Output the [X, Y] coordinate of the center of the cell containing the given text.  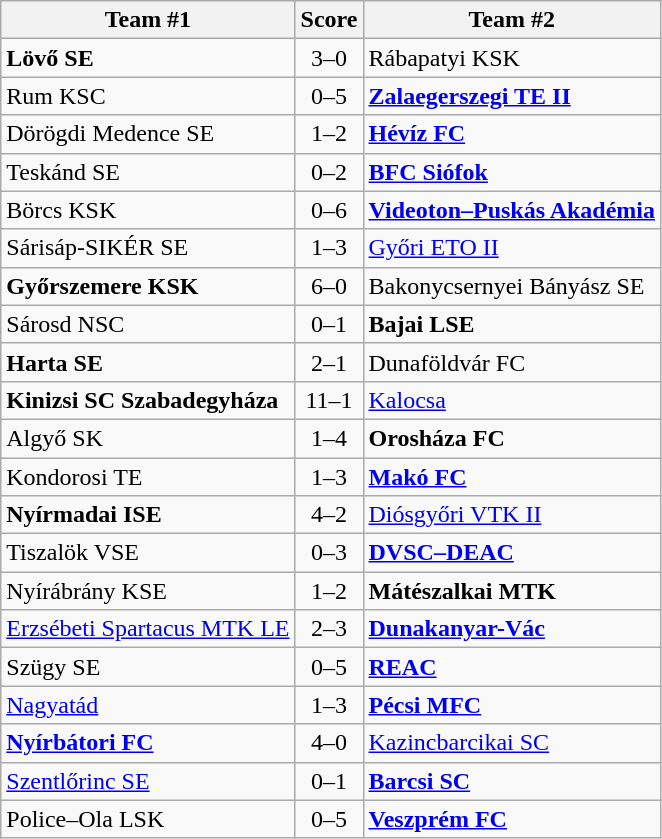
DVSC–DEAC [512, 553]
Sárisáp-SIKÉR SE [148, 248]
Mátészalkai MTK [512, 591]
Pécsi MFC [512, 705]
4–2 [329, 515]
11–1 [329, 400]
Orosháza FC [512, 438]
Tiszalök VSE [148, 553]
0–2 [329, 172]
Videoton–Puskás Akadémia [512, 210]
Harta SE [148, 362]
3–0 [329, 58]
Szügy SE [148, 667]
Dörögdi Medence SE [148, 134]
Győrszemere KSK [148, 286]
Erzsébeti Spartacus MTK LE [148, 629]
Diósgyőri VTK II [512, 515]
Sárosd NSC [148, 324]
Nyírbátori FC [148, 743]
Teskánd SE [148, 172]
Bajai LSE [512, 324]
Algyő SK [148, 438]
2–1 [329, 362]
Police–Ola LSK [148, 819]
Zalaegerszegi TE II [512, 96]
2–3 [329, 629]
Makó FC [512, 477]
Rábapatyi KSK [512, 58]
0–3 [329, 553]
Score [329, 20]
Nagyatád [148, 705]
Bakonycsernyei Bányász SE [512, 286]
Győri ETO II [512, 248]
0–6 [329, 210]
Barcsi SC [512, 781]
1–4 [329, 438]
Kazincbarcikai SC [512, 743]
Nyírmadai ISE [148, 515]
Dunaföldvár FC [512, 362]
6–0 [329, 286]
Hévíz FC [512, 134]
Veszprém FC [512, 819]
BFC Siófok [512, 172]
Team #2 [512, 20]
Rum KSC [148, 96]
Lövő SE [148, 58]
REAC [512, 667]
4–0 [329, 743]
Börcs KSK [148, 210]
Kalocsa [512, 400]
Dunakanyar-Vác [512, 629]
Kinizsi SC Szabadegyháza [148, 400]
Nyírábrány KSE [148, 591]
Team #1 [148, 20]
Szentlőrinc SE [148, 781]
Kondorosi TE [148, 477]
